Return [X, Y] of the center of cell containing provided text 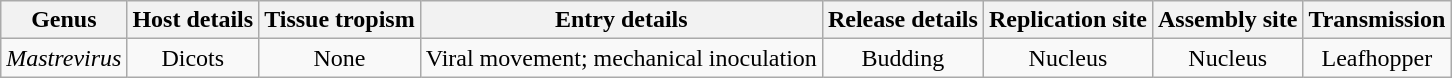
Tissue tropism [340, 20]
Genus [64, 20]
Budding [902, 58]
None [340, 58]
Transmission [1377, 20]
Entry details [621, 20]
Assembly site [1227, 20]
Host details [193, 20]
Leafhopper [1377, 58]
Mastrevirus [64, 58]
Viral movement; mechanical inoculation [621, 58]
Dicots [193, 58]
Release details [902, 20]
Replication site [1068, 20]
